Extract the [x, y] coordinate from the center of the cell holding the provided text.  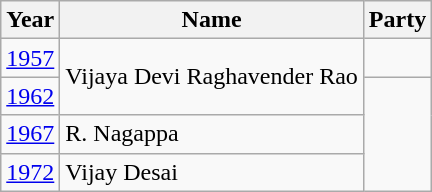
Name [212, 20]
1962 [30, 96]
Vijaya Devi Raghavender Rao [212, 77]
1972 [30, 172]
Year [30, 20]
Party [397, 20]
Vijay Desai [212, 172]
R. Nagappa [212, 134]
1967 [30, 134]
1957 [30, 58]
